Capture the cell that displays the provided text and extract its (x, y) central coordinate. 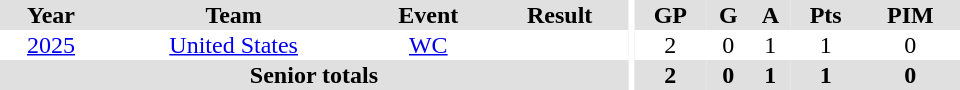
Result (560, 15)
Event (428, 15)
Team (234, 15)
G (728, 15)
Pts (826, 15)
2025 (51, 45)
WC (428, 45)
Year (51, 15)
United States (234, 45)
Senior totals (314, 75)
GP (670, 15)
A (770, 15)
PIM (910, 15)
